Extract the [X, Y] coordinate from the center of the cell holding the provided text.  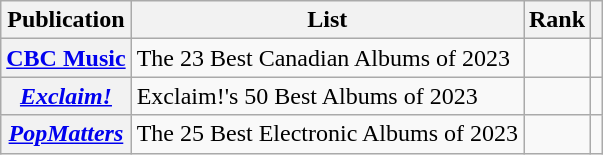
CBC Music [66, 58]
Rank [558, 20]
List [327, 20]
The 25 Best Electronic Albums of 2023 [327, 134]
PopMatters [66, 134]
Publication [66, 20]
Exclaim!'s 50 Best Albums of 2023 [327, 96]
Exclaim! [66, 96]
The 23 Best Canadian Albums of 2023 [327, 58]
